Pinpoint the cell where the given text exists, returning its (X, Y) midpoint coordinate. 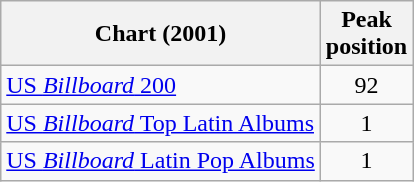
US Billboard Top Latin Albums (161, 123)
Chart (2001) (161, 34)
92 (366, 85)
Peakposition (366, 34)
US Billboard 200 (161, 85)
US Billboard Latin Pop Albums (161, 161)
